Extract the [X, Y] coordinate from the center of the cell holding the provided text.  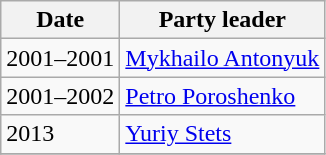
2013 [60, 134]
Date [60, 20]
Mykhailo Antonyuk [222, 58]
Party leader [222, 20]
2001–2001 [60, 58]
Yuriy Stets [222, 134]
Petro Poroshenko [222, 96]
2001–2002 [60, 96]
